Search for the cell housing the specified text and yield its (X, Y) center coordinate. 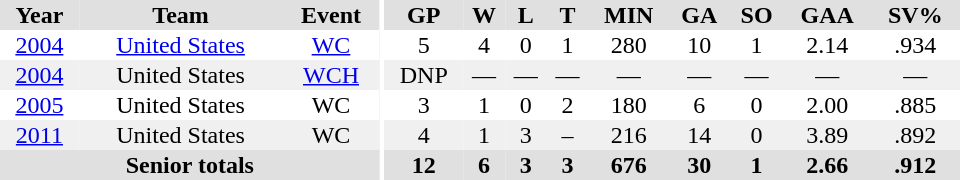
DNP (424, 75)
2005 (40, 105)
2 (568, 105)
216 (628, 135)
2.00 (828, 105)
14 (699, 135)
2.14 (828, 45)
280 (628, 45)
180 (628, 105)
5 (424, 45)
2011 (40, 135)
Year (40, 15)
GA (699, 15)
.912 (916, 165)
Event (330, 15)
GP (424, 15)
SO (756, 15)
T (568, 15)
2.66 (828, 165)
676 (628, 165)
12 (424, 165)
W (484, 15)
.892 (916, 135)
Team (180, 15)
.934 (916, 45)
3.89 (828, 135)
GAA (828, 15)
30 (699, 165)
– (568, 135)
10 (699, 45)
MIN (628, 15)
L (526, 15)
SV% (916, 15)
.885 (916, 105)
Senior totals (190, 165)
WCH (330, 75)
